Pinpoint the cell where the given text exists, returning its (X, Y) midpoint coordinate. 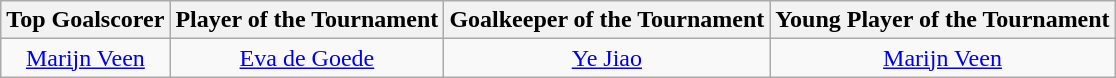
Player of the Tournament (307, 20)
Goalkeeper of the Tournament (607, 20)
Young Player of the Tournament (942, 20)
Top Goalscorer (86, 20)
Ye Jiao (607, 58)
Eva de Goede (307, 58)
